Search for the cell housing the specified text and yield its (x, y) center coordinate. 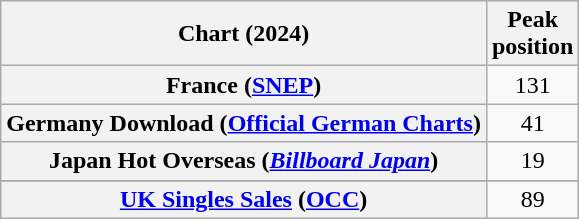
UK Singles Sales (OCC) (244, 199)
89 (532, 199)
Germany Download (Official German Charts) (244, 123)
Chart (2024) (244, 34)
France (SNEP) (244, 85)
Peakposition (532, 34)
131 (532, 85)
Japan Hot Overseas (Billboard Japan) (244, 161)
19 (532, 161)
41 (532, 123)
